Scan for the cell matching the given text and deliver its [x, y] coordinate at center. 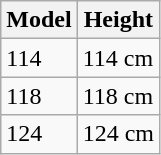
Height [118, 20]
118 cm [118, 96]
118 [39, 96]
124 cm [118, 134]
114 cm [118, 58]
114 [39, 58]
124 [39, 134]
Model [39, 20]
